Capture the cell that displays the provided text and extract its [x, y] central coordinate. 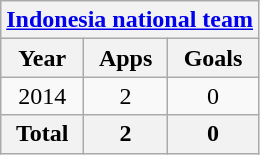
Indonesia national team [130, 20]
Goals [214, 58]
2014 [42, 96]
Year [42, 58]
Total [42, 134]
Apps [126, 58]
